Capture the cell that displays the provided text and extract its (X, Y) central coordinate. 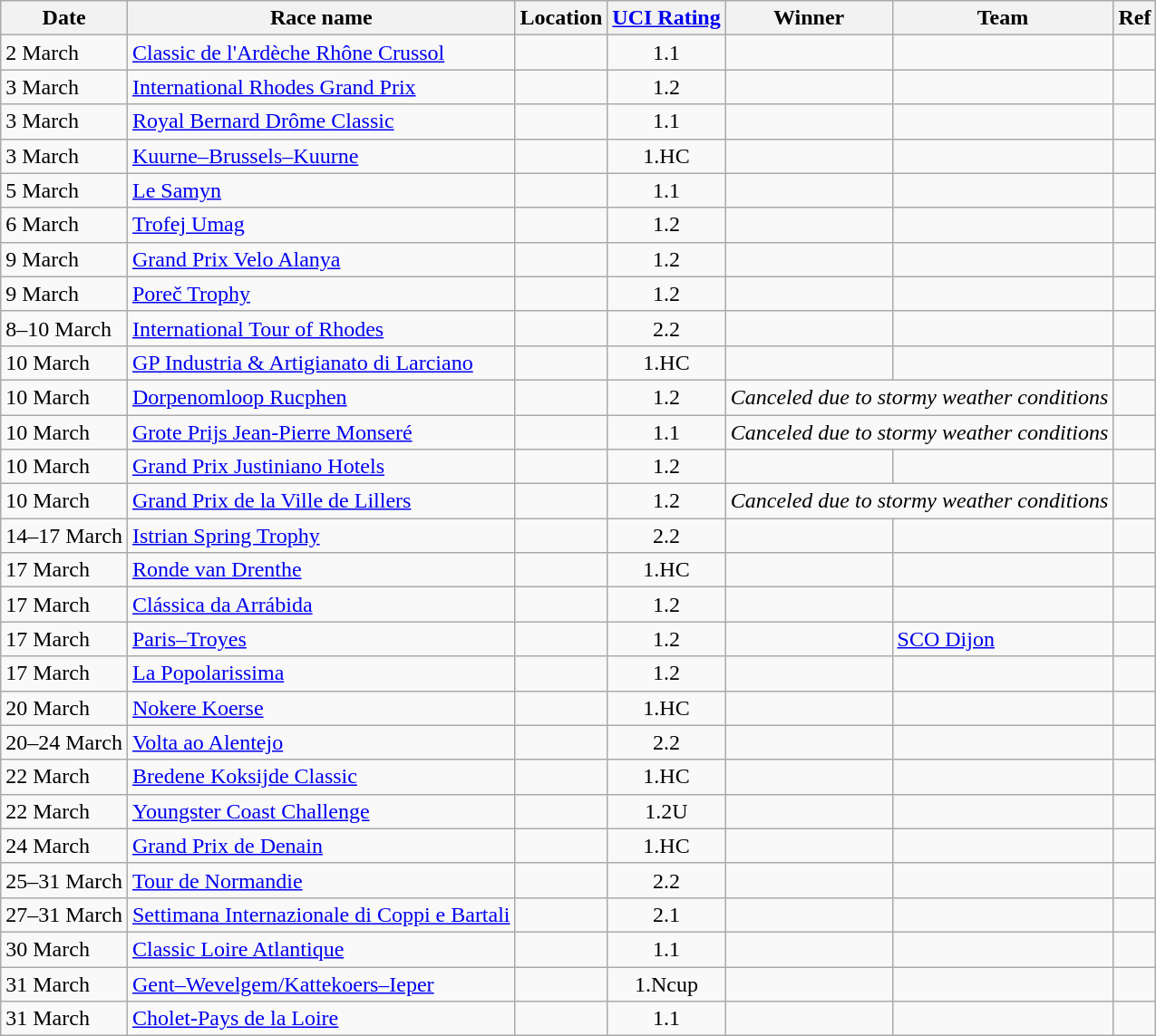
20 March (64, 708)
Nokere Koerse (321, 708)
Clássica da Arrábida (321, 605)
Poreč Trophy (321, 294)
1.Ncup (666, 983)
Youngster Coast Challenge (321, 811)
Gent–Wevelgem/Kattekoers–Ieper (321, 983)
Location (561, 18)
Settimana Internazionale di Coppi e Bartali (321, 915)
Grand Prix Velo Alanya (321, 259)
2.1 (666, 915)
Grand Prix de Denain (321, 846)
GP Industria & Artigianato di Larciano (321, 363)
International Tour of Rhodes (321, 328)
International Rhodes Grand Prix (321, 87)
Le Samyn (321, 190)
Cholet-Pays de la Loire (321, 1019)
Tour de Normandie (321, 880)
27–31 March (64, 915)
Date (64, 18)
Ronde van Drenthe (321, 570)
14–17 March (64, 536)
2 March (64, 53)
Winner (809, 18)
Dorpenomloop Rucphen (321, 397)
Race name (321, 18)
Volta ao Alentejo (321, 742)
Ref (1135, 18)
1.2U (666, 811)
20–24 March (64, 742)
Classic de l'Ardèche Rhône Crussol (321, 53)
Kuurne–Brussels–Kuurne (321, 156)
24 March (64, 846)
Paris–Troyes (321, 639)
UCI Rating (666, 18)
Team (1003, 18)
5 March (64, 190)
Istrian Spring Trophy (321, 536)
Grand Prix de la Ville de Lillers (321, 501)
8–10 March (64, 328)
Classic Loire Atlantique (321, 949)
30 March (64, 949)
Bredene Koksijde Classic (321, 777)
La Popolarissima (321, 673)
SCO Dijon (1003, 639)
Grote Prijs Jean-Pierre Monseré (321, 432)
Trofej Umag (321, 225)
25–31 March (64, 880)
Grand Prix Justiniano Hotels (321, 467)
6 March (64, 225)
Royal Bernard Drôme Classic (321, 121)
